Scan for the cell matching the given text and deliver its [X, Y] coordinate at center. 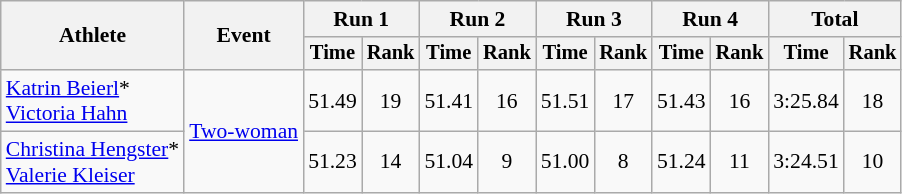
51.41 [448, 100]
Event [244, 36]
51.24 [682, 162]
3:24.51 [806, 162]
Christina Hengster*Valerie Kleiser [92, 162]
Katrin Beierl*Victoria Hahn [92, 100]
Two-woman [244, 131]
Run 2 [477, 19]
8 [623, 162]
18 [873, 100]
51.00 [566, 162]
14 [391, 162]
3:25.84 [806, 100]
Run 3 [594, 19]
Run 4 [710, 19]
51.49 [332, 100]
9 [507, 162]
51.51 [566, 100]
11 [740, 162]
17 [623, 100]
51.04 [448, 162]
Athlete [92, 36]
Run 1 [361, 19]
51.23 [332, 162]
19 [391, 100]
Total [834, 19]
51.43 [682, 100]
10 [873, 162]
